Output the [X, Y] coordinate of the center of the cell containing the given text.  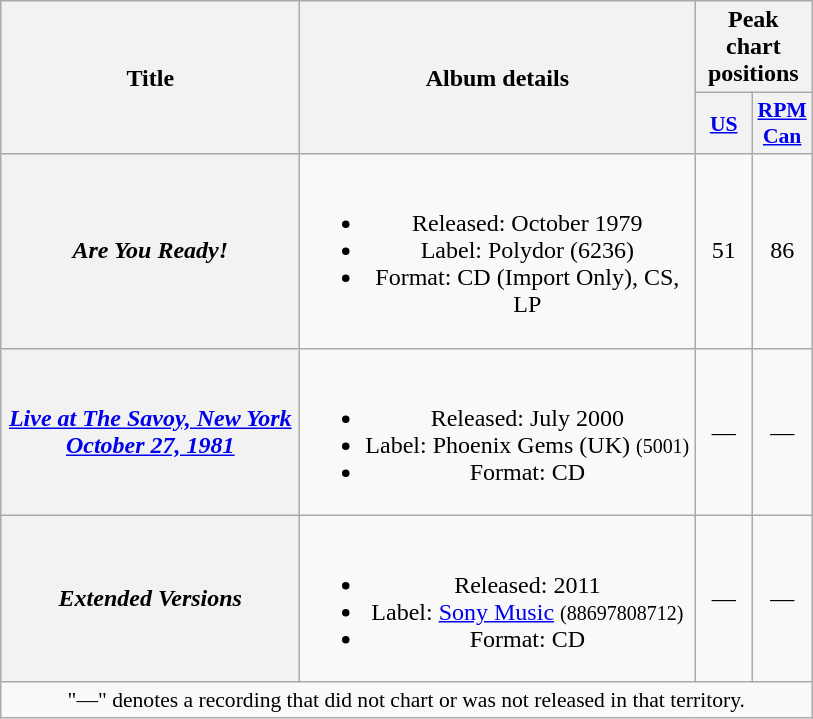
Extended Versions [150, 598]
Title [150, 78]
51 [724, 251]
US [724, 124]
Peak chart positions [754, 47]
RPM Can [782, 124]
Released: October 1979Label: Polydor (6236)Format: CD (Import Only), CS, LP [498, 251]
86 [782, 251]
Released: 2011Label: Sony Music (88697808712)Format: CD [498, 598]
Live at The Savoy, New York October 27, 1981 [150, 432]
Album details [498, 78]
"—" denotes a recording that did not chart or was not released in that territory. [406, 700]
Released: July 2000Label: Phoenix Gems (UK) (5001)Format: CD [498, 432]
Are You Ready! [150, 251]
